Search for the cell housing the specified text and yield its (x, y) center coordinate. 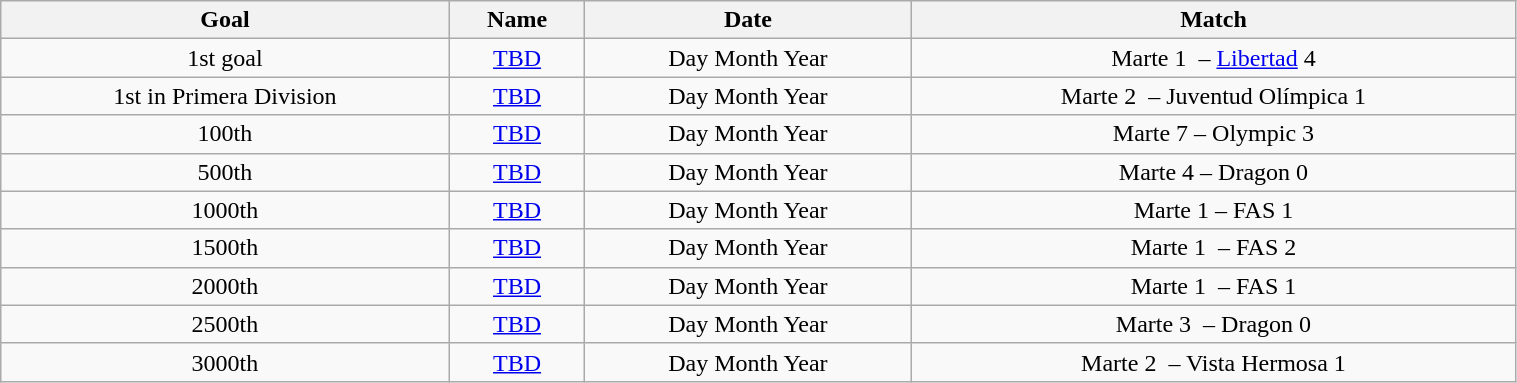
Date (748, 20)
Marte 4 – Dragon 0 (1214, 172)
2000th (225, 286)
Marte 7 – Olympic 3 (1214, 134)
Match (1214, 20)
Marte 2 – Juventud Olímpica 1 (1214, 96)
100th (225, 134)
3000th (225, 362)
1st goal (225, 58)
1st in Primera Division (225, 96)
Name (517, 20)
Marte 2 – Vista Hermosa 1 (1214, 362)
2500th (225, 324)
1000th (225, 210)
Marte 1 – FAS 2 (1214, 248)
Marte 1 – Libertad 4 (1214, 58)
Marte 3 – Dragon 0 (1214, 324)
Goal (225, 20)
1500th (225, 248)
500th (225, 172)
